Pinpoint the cell where the given text exists, returning its (x, y) midpoint coordinate. 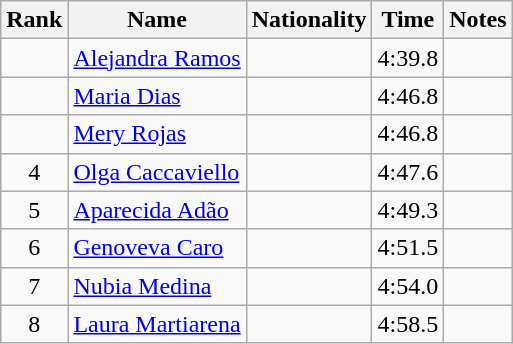
Notes (478, 20)
4 (34, 172)
4:51.5 (408, 248)
Aparecida Adão (157, 210)
Nationality (309, 20)
4:58.5 (408, 324)
Maria Dias (157, 96)
Rank (34, 20)
4:39.8 (408, 58)
4:54.0 (408, 286)
Laura Martiarena (157, 324)
Olga Caccaviello (157, 172)
6 (34, 248)
5 (34, 210)
4:47.6 (408, 172)
Mery Rojas (157, 134)
4:49.3 (408, 210)
8 (34, 324)
Time (408, 20)
Alejandra Ramos (157, 58)
Genoveva Caro (157, 248)
Name (157, 20)
Nubia Medina (157, 286)
7 (34, 286)
